Output the (x, y) coordinate of the center of the cell containing the given text.  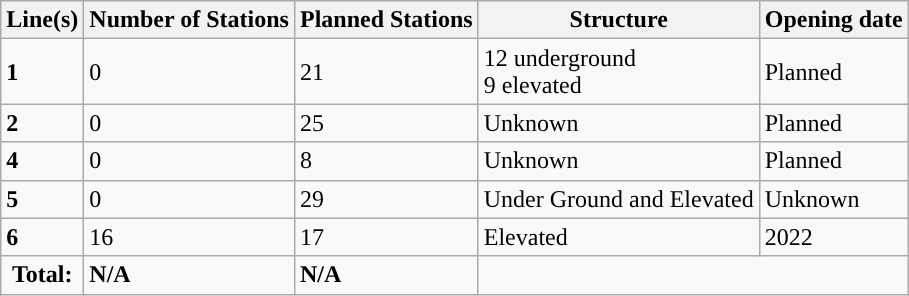
8 (386, 161)
2022 (834, 237)
Planned Stations (386, 20)
Opening date (834, 20)
Number of Stations (190, 20)
Line(s) (42, 20)
29 (386, 199)
4 (42, 161)
Elevated (618, 237)
17 (386, 237)
21 (386, 72)
16 (190, 237)
12 underground9 elevated (618, 72)
6 (42, 237)
5 (42, 199)
Under Ground and Elevated (618, 199)
2 (42, 123)
Total: (42, 275)
Structure (618, 20)
25 (386, 123)
1 (42, 72)
